Return (x, y) of the center of cell containing provided text 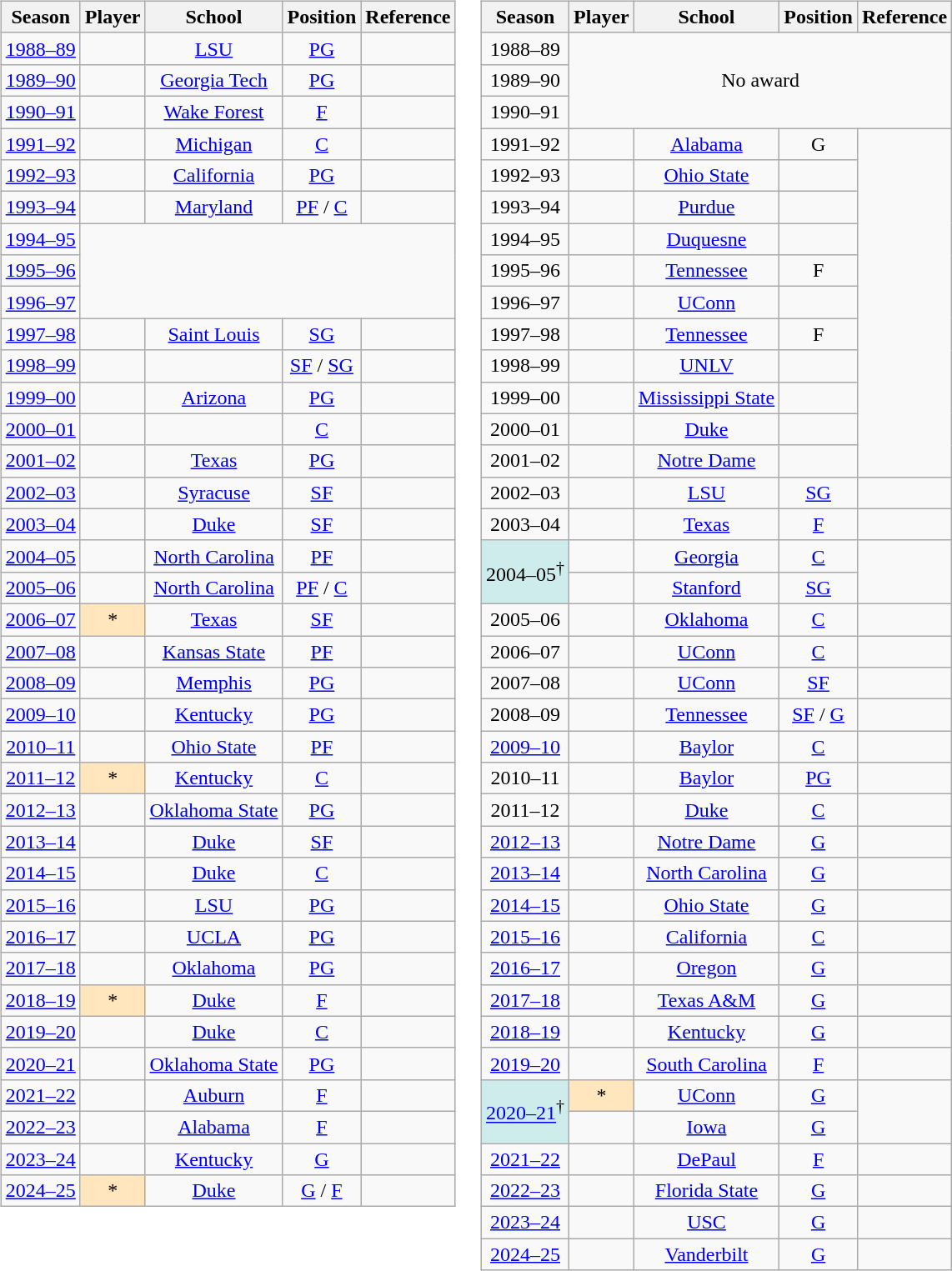
Auburn (213, 1095)
Duquesne (706, 239)
2004–05 (40, 556)
Maryland (213, 208)
Michigan (213, 144)
UCLA (213, 937)
Texas A&M (706, 1000)
Vanderbilt (706, 1254)
G / F (322, 1191)
Iowa (706, 1127)
No award (760, 80)
Mississippi State (706, 398)
Stanford (706, 588)
Arizona (213, 398)
USC (706, 1223)
2004–05† (525, 572)
UNLV (706, 366)
2020–21† (525, 1111)
SF / SG (322, 366)
Saint Louis (213, 334)
SF / G (819, 715)
DePaul (706, 1159)
Georgia Tech (213, 80)
Oregon (706, 968)
Purdue (706, 208)
South Carolina (706, 1063)
Georgia (706, 556)
Wake Forest (213, 112)
Syracuse (213, 493)
Florida State (706, 1191)
Memphis (213, 683)
Kansas State (213, 651)
2020–21 (40, 1063)
